Pinpoint the cell where the given text exists, returning its (x, y) midpoint coordinate. 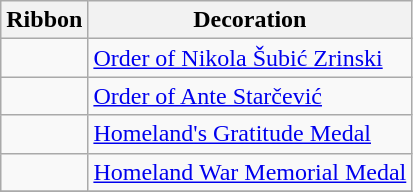
Decoration (250, 20)
Order of Ante Starčević (250, 96)
Order of Nikola Šubić Zrinski (250, 58)
Homeland's Gratitude Medal (250, 134)
Ribbon (44, 20)
Homeland War Memorial Medal (250, 172)
